Return the (X, Y) coordinate for the center point of the cell that contains the specified text.  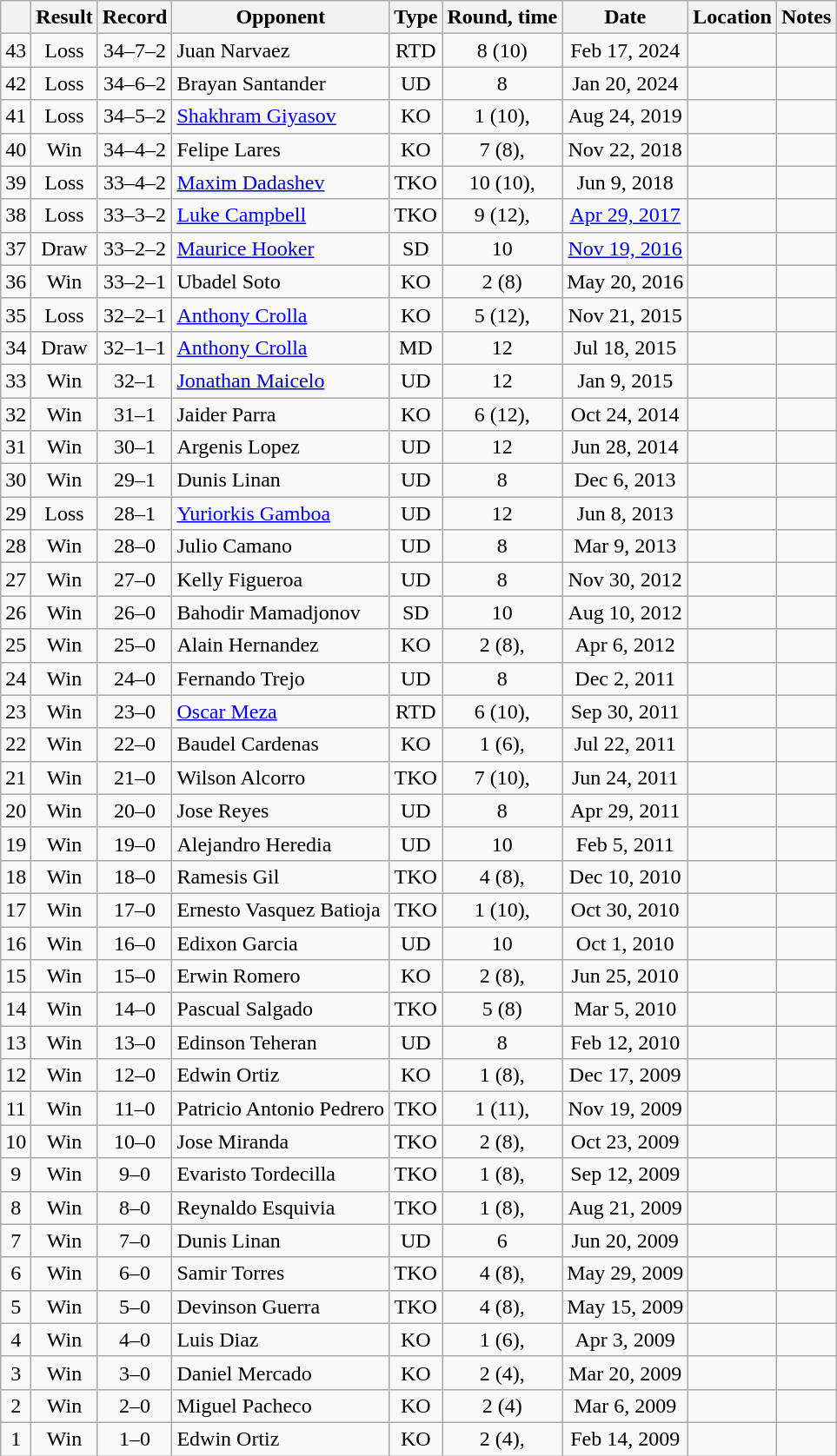
12–0 (135, 1075)
26 (16, 612)
Dec 17, 2009 (626, 1075)
23 (16, 711)
Jose Miranda (281, 1142)
1–0 (135, 1439)
Result (64, 17)
18–0 (135, 877)
9–0 (135, 1175)
9 (16, 1175)
7–0 (135, 1241)
Feb 17, 2024 (626, 50)
Apr 3, 2009 (626, 1340)
33–3–2 (135, 215)
24 (16, 678)
Jonathan Maicelo (281, 381)
Feb 5, 2011 (626, 844)
Wilson Alcorro (281, 778)
Yuriorkis Gamboa (281, 513)
10–0 (135, 1142)
7 (8), (502, 149)
Dec 2, 2011 (626, 678)
Mar 5, 2010 (626, 1009)
3–0 (135, 1373)
Dec 6, 2013 (626, 480)
Shakhram Giyasov (281, 116)
34–7–2 (135, 50)
Nov 21, 2015 (626, 314)
8–0 (135, 1208)
5–0 (135, 1307)
Alain Hernandez (281, 645)
9 (12), (502, 215)
Aug 24, 2019 (626, 116)
33–2–1 (135, 281)
Ramesis Gil (281, 877)
Apr 29, 2011 (626, 811)
Oct 1, 2010 (626, 943)
5 (8) (502, 1009)
20–0 (135, 811)
Ernesto Vasquez Batioja (281, 910)
Oscar Meza (281, 711)
43 (16, 50)
Jun 20, 2009 (626, 1241)
39 (16, 182)
Samir Torres (281, 1274)
Bahodir Mamadjonov (281, 612)
13 (16, 1042)
Nov 19, 2009 (626, 1109)
17 (16, 910)
31–1 (135, 414)
1 (11), (502, 1109)
Luis Diaz (281, 1340)
28–0 (135, 546)
Brayan Santander (281, 83)
6 (10), (502, 711)
Daniel Mercado (281, 1373)
22 (16, 745)
42 (16, 83)
Devinson Guerra (281, 1307)
23–0 (135, 711)
Sep 12, 2009 (626, 1175)
Jun 24, 2011 (626, 778)
32–1–1 (135, 347)
15 (16, 976)
10 (10), (502, 182)
32–2–1 (135, 314)
Dec 10, 2010 (626, 877)
3 (16, 1373)
Aug 10, 2012 (626, 612)
2 (16, 1406)
Jun 8, 2013 (626, 513)
28 (16, 546)
Date (626, 17)
Feb 12, 2010 (626, 1042)
May 15, 2009 (626, 1307)
Jul 22, 2011 (626, 745)
30–1 (135, 447)
6–0 (135, 1274)
Nov 19, 2016 (626, 248)
Mar 9, 2013 (626, 546)
16 (16, 943)
Record (135, 17)
Oct 24, 2014 (626, 414)
Kelly Figueroa (281, 579)
Alejandro Heredia (281, 844)
14 (16, 1009)
Apr 29, 2017 (626, 215)
25 (16, 645)
Miguel Pacheco (281, 1406)
28–1 (135, 513)
33–4–2 (135, 182)
38 (16, 215)
Nov 30, 2012 (626, 579)
19 (16, 844)
2 (8) (502, 281)
25–0 (135, 645)
Round, time (502, 17)
Julio Camano (281, 546)
Juan Narvaez (281, 50)
Oct 30, 2010 (626, 910)
Oct 23, 2009 (626, 1142)
32 (16, 414)
Notes (806, 17)
31 (16, 447)
35 (16, 314)
Baudel Cardenas (281, 745)
Aug 21, 2009 (626, 1208)
May 29, 2009 (626, 1274)
Jose Reyes (281, 811)
21–0 (135, 778)
11 (16, 1109)
Jul 18, 2015 (626, 347)
Jun 9, 2018 (626, 182)
4–0 (135, 1340)
Feb 14, 2009 (626, 1439)
Location (733, 17)
36 (16, 281)
Edinson Teheran (281, 1042)
24–0 (135, 678)
Erwin Romero (281, 976)
Maxim Dadashev (281, 182)
41 (16, 116)
1 (16, 1439)
Jaider Parra (281, 414)
32–1 (135, 381)
30 (16, 480)
4 (16, 1340)
Patricio Antonio Pedrero (281, 1109)
Mar 20, 2009 (626, 1373)
26–0 (135, 612)
Ubadel Soto (281, 281)
Maurice Hooker (281, 248)
Argenis Lopez (281, 447)
2 (4) (502, 1406)
27–0 (135, 579)
13–0 (135, 1042)
Opponent (281, 17)
Sep 30, 2011 (626, 711)
8 (10) (502, 50)
Nov 22, 2018 (626, 149)
37 (16, 248)
2–0 (135, 1406)
Jan 20, 2024 (626, 83)
21 (16, 778)
7 (10), (502, 778)
MD (415, 347)
Apr 6, 2012 (626, 645)
33–2–2 (135, 248)
29–1 (135, 480)
34–4–2 (135, 149)
Edixon Garcia (281, 943)
40 (16, 149)
Fernando Trejo (281, 678)
27 (16, 579)
5 (16, 1307)
Felipe Lares (281, 149)
14–0 (135, 1009)
22–0 (135, 745)
19–0 (135, 844)
Jun 25, 2010 (626, 976)
16–0 (135, 943)
May 20, 2016 (626, 281)
34 (16, 347)
34–6–2 (135, 83)
7 (16, 1241)
Type (415, 17)
Jan 9, 2015 (626, 381)
Luke Campbell (281, 215)
15–0 (135, 976)
6 (12), (502, 414)
Reynaldo Esquivia (281, 1208)
18 (16, 877)
29 (16, 513)
34–5–2 (135, 116)
Jun 28, 2014 (626, 447)
20 (16, 811)
Mar 6, 2009 (626, 1406)
Evaristo Tordecilla (281, 1175)
17–0 (135, 910)
11–0 (135, 1109)
Pascual Salgado (281, 1009)
5 (12), (502, 314)
33 (16, 381)
